Capture the cell that displays the provided text and extract its [x, y] central coordinate. 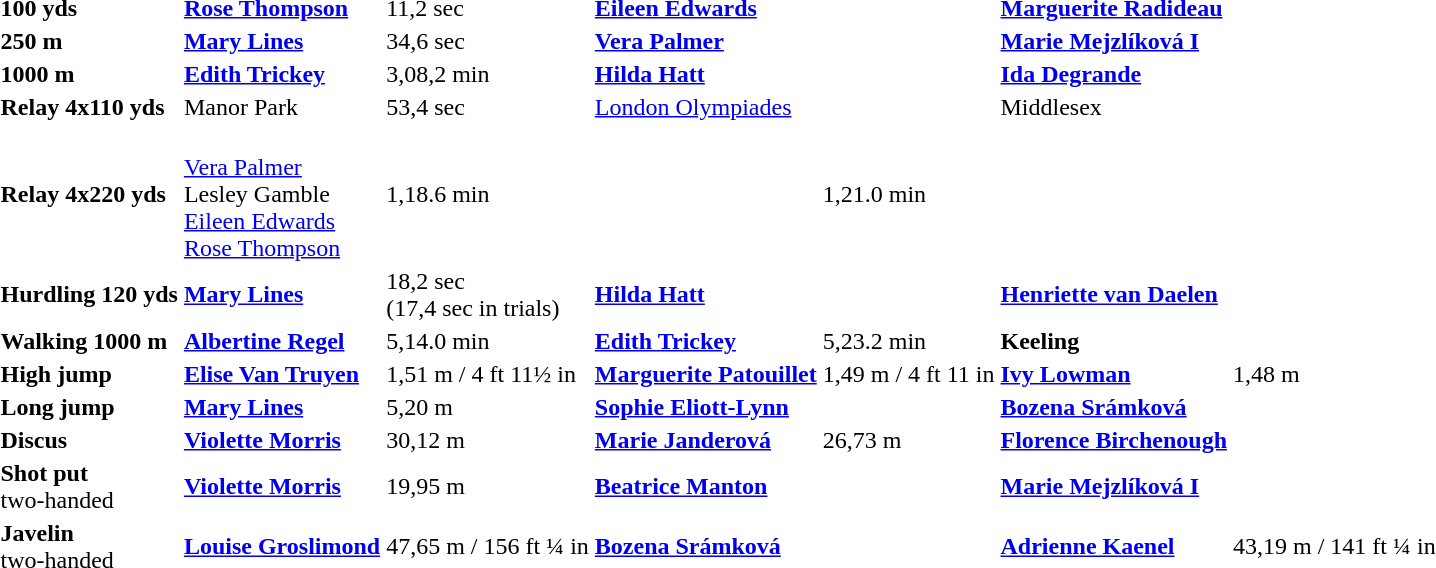
Albertine Regel [282, 341]
Marguerite Patouillet [706, 374]
Florence Birchenough [1114, 440]
Ivy Lowman [1114, 374]
30,12 m [488, 440]
Henriette van Daelen [1114, 294]
1,51 m / 4 ft 11½ in [488, 374]
Ida Degrande [1114, 74]
Vera Palmer Lesley Gamble Eileen Edwards Rose Thompson [282, 194]
34,6 sec [488, 41]
5,20 m [488, 407]
1,49 m / 4 ft 11 in [908, 374]
Elise Van Truyen [282, 374]
Manor Park [282, 107]
18,2 sec (17,4 sec in trials) [488, 294]
1,18.6 min [488, 194]
London Olympiades [706, 107]
Middlesex [1114, 107]
5,23.2 min [908, 341]
Bozena Srámková [1114, 407]
53,4 sec [488, 107]
3,08,2 min [488, 74]
19,95 m [488, 486]
26,73 m [908, 440]
1,21.0 min [908, 194]
5,14.0 min [488, 341]
Vera Palmer [706, 41]
Marie Janderová [706, 440]
Sophie Eliott-Lynn [706, 407]
Beatrice Manton [706, 486]
Keeling [1114, 341]
